From the cell containing the given text, extract its center point as (X, Y) coordinate. 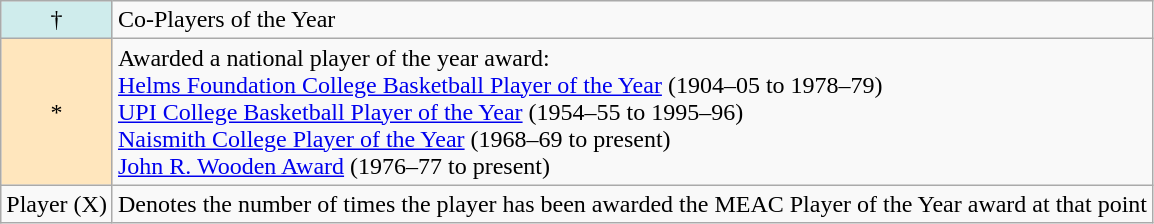
† (57, 20)
* (57, 112)
Denotes the number of times the player has been awarded the MEAC Player of the Year award at that point (632, 204)
Co-Players of the Year (632, 20)
Player (X) (57, 204)
